Find where the given text appears and provide that cell's center as [X, Y] coordinate. 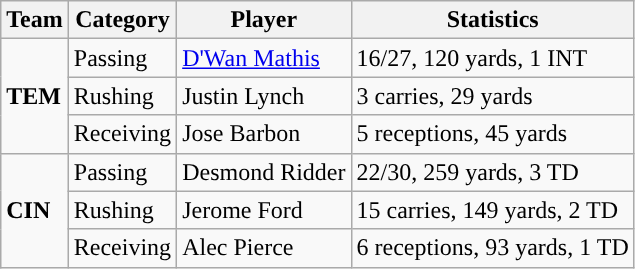
D'Wan Mathis [264, 58]
16/27, 120 yards, 1 INT [492, 58]
TEM [35, 96]
3 carries, 29 yards [492, 96]
CIN [35, 210]
Desmond Ridder [264, 172]
6 receptions, 93 yards, 1 TD [492, 248]
5 receptions, 45 yards [492, 134]
Player [264, 20]
Category [122, 20]
Alec Pierce [264, 248]
22/30, 259 yards, 3 TD [492, 172]
Statistics [492, 20]
Team [35, 20]
15 carries, 149 yards, 2 TD [492, 210]
Jose Barbon [264, 134]
Jerome Ford [264, 210]
Justin Lynch [264, 96]
